Find where the given text appears and provide that cell's center as [x, y] coordinate. 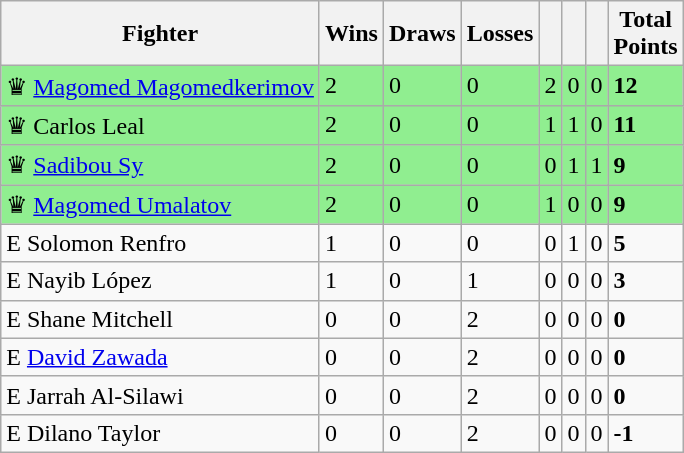
E Shane Mitchell [160, 319]
-1 [646, 433]
♛ Sadibou Sy [160, 165]
Fighter [160, 34]
E David Zawada [160, 357]
E Nayib López [160, 281]
12 [646, 86]
♛ Carlos Leal [160, 125]
3 [646, 281]
♛ Magomed Magomedkerimov [160, 86]
E Solomon Renfro [160, 243]
Wins [351, 34]
Draws [422, 34]
5 [646, 243]
Total Points [646, 34]
E Dilano Taylor [160, 433]
11 [646, 125]
♛ Magomed Umalatov [160, 204]
Losses [500, 34]
E Jarrah Al-Silawi [160, 395]
